Provide the (X, Y) coordinate of the cell's center where the given text is located.  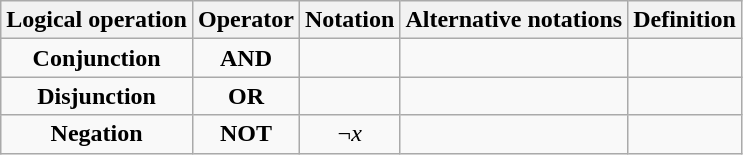
OR (246, 96)
Definition (685, 20)
Alternative notations (514, 20)
Operator (246, 20)
NOT (246, 134)
Logical operation (97, 20)
¬x (350, 134)
AND (246, 58)
Conjunction (97, 58)
Notation (350, 20)
Disjunction (97, 96)
Negation (97, 134)
